Return the (x, y) coordinate for the center point of the cell that contains the specified text.  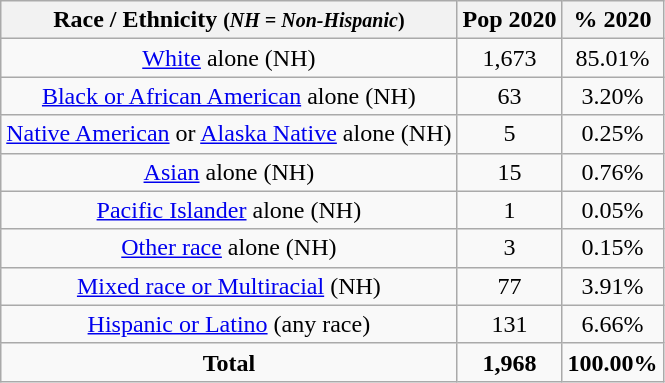
Race / Ethnicity (NH = Non-Hispanic) (229, 20)
Black or African American alone (NH) (229, 96)
Mixed race or Multiracial (NH) (229, 286)
77 (510, 286)
Total (229, 362)
100.00% (612, 362)
Pop 2020 (510, 20)
0.25% (612, 134)
1,968 (510, 362)
1 (510, 210)
Hispanic or Latino (any race) (229, 324)
Native American or Alaska Native alone (NH) (229, 134)
63 (510, 96)
White alone (NH) (229, 58)
131 (510, 324)
% 2020 (612, 20)
6.66% (612, 324)
3.20% (612, 96)
Other race alone (NH) (229, 248)
3 (510, 248)
0.05% (612, 210)
1,673 (510, 58)
85.01% (612, 58)
15 (510, 172)
3.91% (612, 286)
0.15% (612, 248)
Pacific Islander alone (NH) (229, 210)
5 (510, 134)
Asian alone (NH) (229, 172)
0.76% (612, 172)
